Detect which cell encompasses the target text, then output its [x, y] center coordinate. 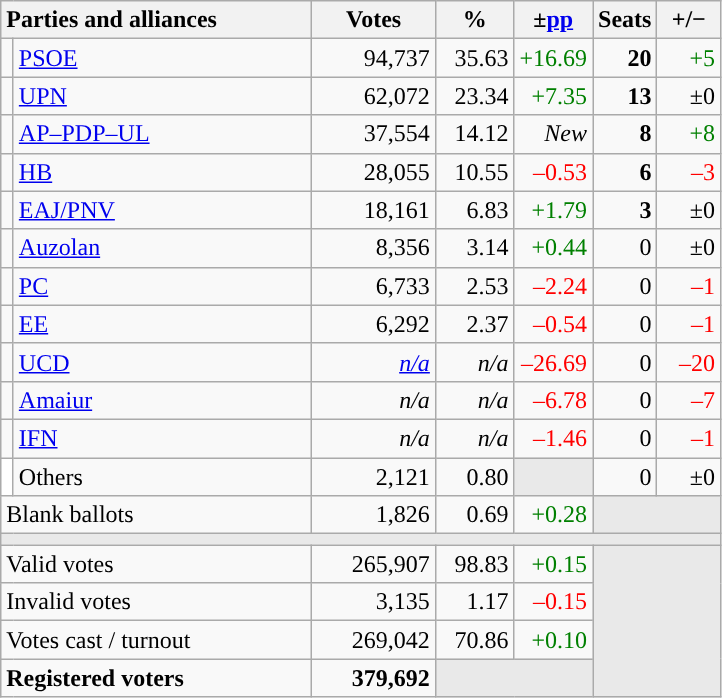
18,161 [374, 210]
Registered voters [156, 678]
23.34 [474, 96]
0.69 [474, 515]
New [554, 134]
1.17 [474, 602]
1,826 [374, 515]
265,907 [374, 564]
2.37 [474, 324]
70.86 [474, 640]
Blank ballots [156, 515]
6,733 [374, 286]
+1.79 [554, 210]
3.14 [474, 248]
Parties and alliances [156, 20]
3 [625, 210]
379,692 [374, 678]
–7 [689, 400]
0.80 [474, 477]
–20 [689, 362]
+7.35 [554, 96]
HB [162, 172]
–0.15 [554, 602]
UCD [162, 362]
UPN [162, 96]
94,737 [374, 58]
Valid votes [156, 564]
EE [162, 324]
+0.10 [554, 640]
+5 [689, 58]
8,356 [374, 248]
62,072 [374, 96]
–26.69 [554, 362]
–3 [689, 172]
Invalid votes [156, 602]
PSOE [162, 58]
+16.69 [554, 58]
EAJ/PNV [162, 210]
Votes cast / turnout [156, 640]
14.12 [474, 134]
98.83 [474, 564]
–2.24 [554, 286]
13 [625, 96]
–6.78 [554, 400]
±pp [554, 20]
2.53 [474, 286]
–1.46 [554, 438]
Seats [625, 20]
28,055 [374, 172]
6,292 [374, 324]
Auzolan [162, 248]
35.63 [474, 58]
6.83 [474, 210]
20 [625, 58]
–0.53 [554, 172]
% [474, 20]
–0.54 [554, 324]
2,121 [374, 477]
10.55 [474, 172]
269,042 [374, 640]
Others [162, 477]
+8 [689, 134]
Votes [374, 20]
IFN [162, 438]
Amaiur [162, 400]
6 [625, 172]
+0.15 [554, 564]
8 [625, 134]
+/− [689, 20]
3,135 [374, 602]
+0.44 [554, 248]
37,554 [374, 134]
+0.28 [554, 515]
PC [162, 286]
AP–PDP–UL [162, 134]
